Pinpoint the cell where the given text exists, returning its (x, y) midpoint coordinate. 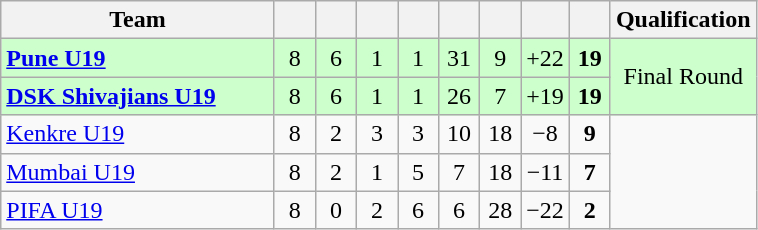
Mumbai U19 (138, 172)
Pune U19 (138, 58)
−22 (546, 210)
26 (460, 96)
Final Round (683, 77)
PIFA U19 (138, 210)
28 (500, 210)
−11 (546, 172)
−8 (546, 134)
DSK Shivajians U19 (138, 96)
+22 (546, 58)
31 (460, 58)
+19 (546, 96)
10 (460, 134)
5 (418, 172)
0 (336, 210)
Kenkre U19 (138, 134)
Team (138, 20)
Qualification (683, 20)
